From the cell containing the given text, extract its center point as [X, Y] coordinate. 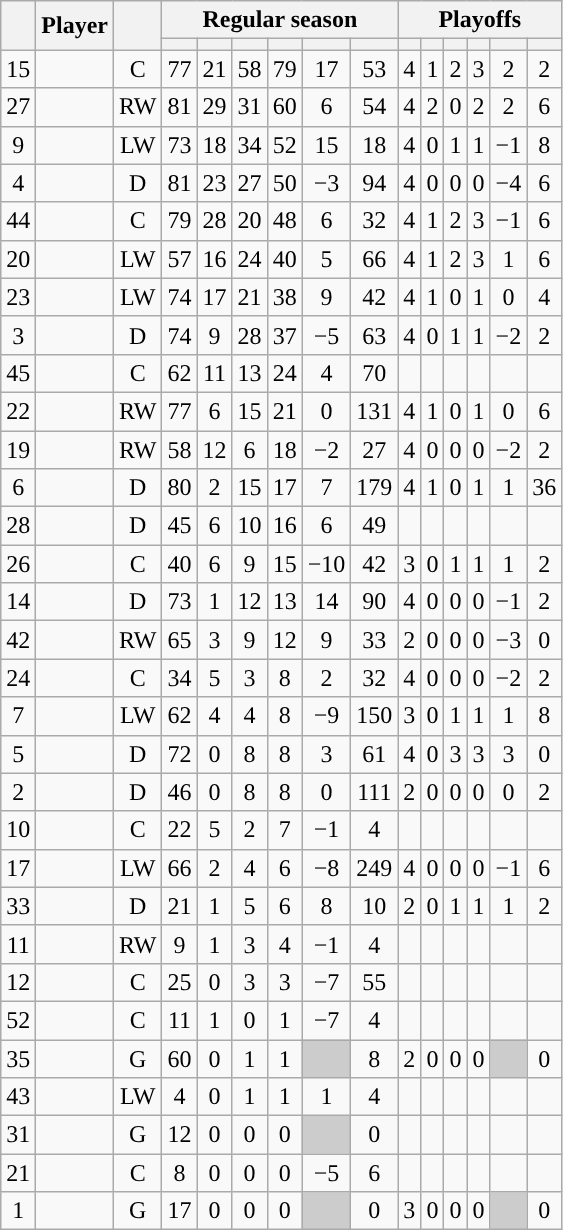
63 [374, 335]
50 [284, 183]
Playoffs [480, 20]
131 [374, 411]
90 [374, 602]
26 [18, 564]
−10 [326, 564]
65 [180, 640]
57 [180, 259]
94 [374, 183]
36 [544, 488]
29 [214, 107]
−8 [326, 868]
80 [180, 488]
55 [374, 982]
150 [374, 716]
38 [284, 297]
37 [284, 335]
49 [374, 526]
44 [18, 221]
35 [18, 1059]
48 [284, 221]
53 [374, 69]
249 [374, 868]
61 [374, 754]
179 [374, 488]
43 [18, 1097]
19 [18, 449]
111 [374, 792]
54 [374, 107]
Regular season [280, 20]
72 [180, 754]
70 [374, 373]
Player [75, 26]
46 [180, 792]
−9 [326, 716]
−4 [508, 183]
25 [180, 982]
